Output the (x, y) coordinate of the center of the cell containing the given text.  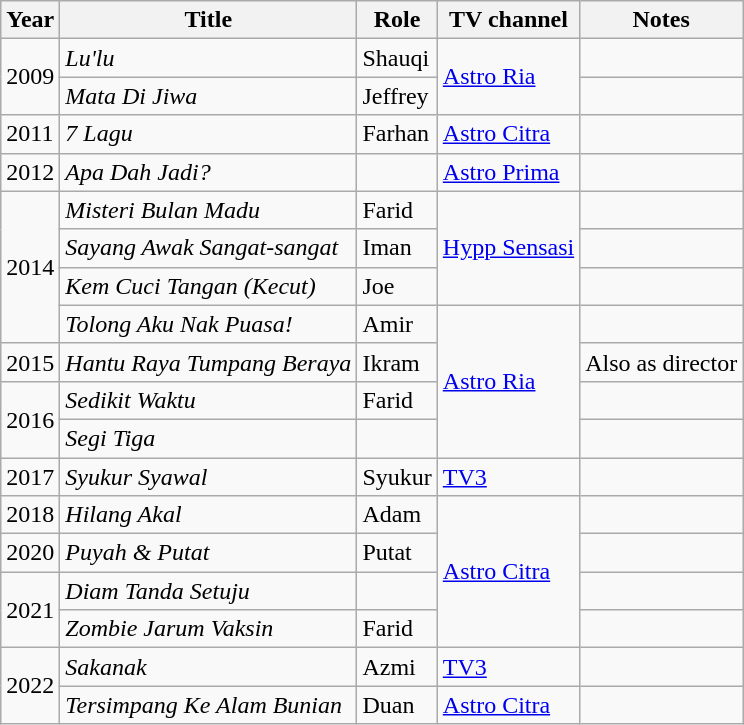
Duan (397, 705)
Year (30, 20)
2017 (30, 477)
Sakanak (208, 667)
Farhan (397, 134)
Tolong Aku Nak Puasa! (208, 324)
TV channel (508, 20)
Syukur (397, 477)
Iman (397, 248)
Diam Tanda Setuju (208, 591)
Astro Prima (508, 172)
Notes (662, 20)
Hantu Raya Tumpang Beraya (208, 362)
Misteri Bulan Madu (208, 210)
Ikram (397, 362)
Apa Dah Jadi? (208, 172)
Lu'lu (208, 58)
2011 (30, 134)
Sedikit Waktu (208, 400)
Jeffrey (397, 96)
Segi Tiga (208, 438)
Azmi (397, 667)
Mata Di Jiwa (208, 96)
Syukur Syawal (208, 477)
Adam (397, 515)
2016 (30, 419)
2020 (30, 553)
Role (397, 20)
Hypp Sensasi (508, 248)
Sayang Awak Sangat-sangat (208, 248)
2022 (30, 686)
2009 (30, 77)
Hilang Akal (208, 515)
Putat (397, 553)
7 Lagu (208, 134)
Joe (397, 286)
Amir (397, 324)
Zombie Jarum Vaksin (208, 629)
2014 (30, 267)
2018 (30, 515)
2015 (30, 362)
2021 (30, 610)
Puyah & Putat (208, 553)
Tersimpang Ke Alam Bunian (208, 705)
Kem Cuci Tangan (Kecut) (208, 286)
2012 (30, 172)
Title (208, 20)
Also as director (662, 362)
Shauqi (397, 58)
